Output the [X, Y] coordinate of the center of the cell containing the given text.  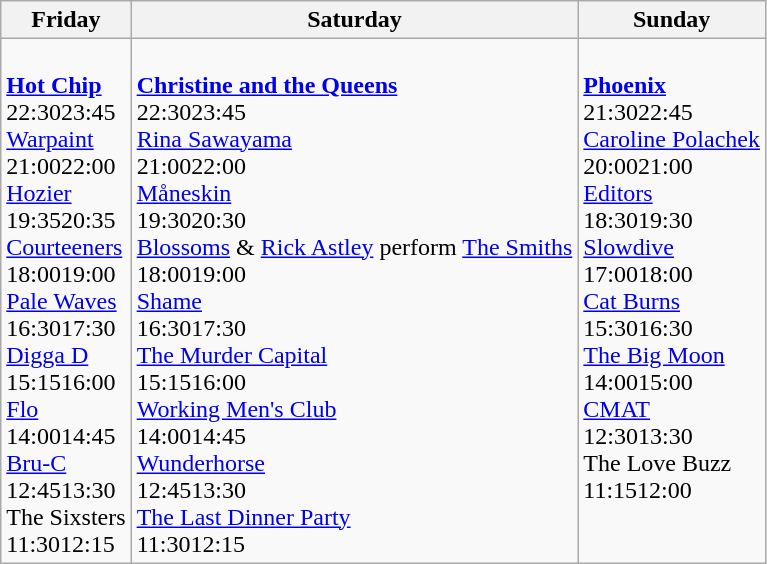
Friday [66, 20]
Sunday [672, 20]
Saturday [354, 20]
